Determine the (X, Y) coordinate at the center of the cell enclosing the given text.  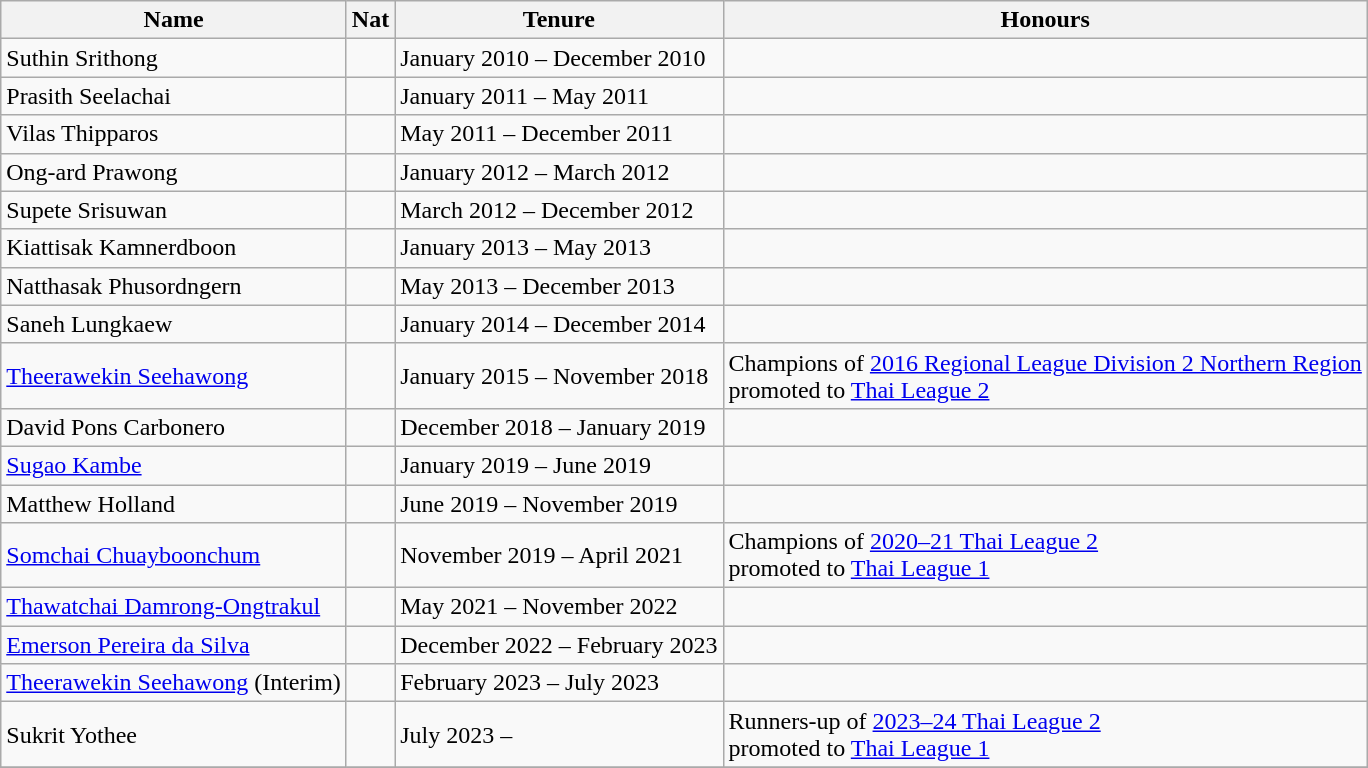
Tenure (559, 20)
May 2013 – December 2013 (559, 286)
David Pons Carbonero (174, 427)
Supete Srisuwan (174, 210)
Champions of 2016 Regional League Division 2 Northern Regionpromoted to Thai League 2 (1045, 376)
Prasith Seelachai (174, 96)
Somchai Chuayboonchum (174, 556)
Vilas Thipparos (174, 134)
January 2011 – May 2011 (559, 96)
Matthew Holland (174, 503)
May 2011 – December 2011 (559, 134)
Thawatchai Damrong-Ongtrakul (174, 607)
March 2012 – December 2012 (559, 210)
January 2015 – November 2018 (559, 376)
Name (174, 20)
July 2023 – (559, 734)
January 2013 – May 2013 (559, 248)
Theerawekin Seehawong (174, 376)
Nat (370, 20)
Sukrit Yothee (174, 734)
December 2018 – January 2019 (559, 427)
Kiattisak Kamnerdboon (174, 248)
Sugao Kambe (174, 465)
Runners-up of 2023–24 Thai League 2promoted to Thai League 1 (1045, 734)
Champions of 2020–21 Thai League 2promoted to Thai League 1 (1045, 556)
January 2019 – June 2019 (559, 465)
June 2019 – November 2019 (559, 503)
November 2019 – April 2021 (559, 556)
Suthin Srithong (174, 58)
February 2023 – July 2023 (559, 683)
May 2021 – November 2022 (559, 607)
January 2010 – December 2010 (559, 58)
January 2014 – December 2014 (559, 324)
December 2022 – February 2023 (559, 645)
Theerawekin Seehawong (Interim) (174, 683)
Saneh Lungkaew (174, 324)
Ong-ard Prawong (174, 172)
Emerson Pereira da Silva (174, 645)
Honours (1045, 20)
January 2012 – March 2012 (559, 172)
Natthasak Phusordngern (174, 286)
